Return the (x, y) coordinate for the center point of the cell that contains the specified text.  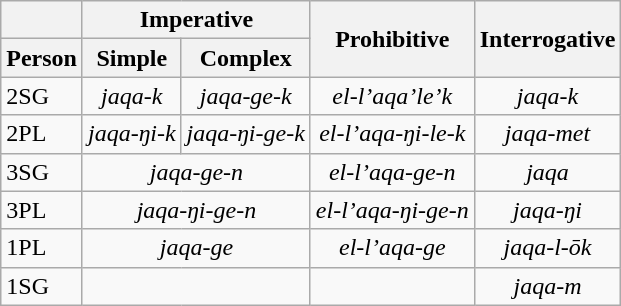
jaqa-ge-n (196, 172)
jaqa-ŋi (548, 210)
Simple (132, 58)
el-l’aqa’le’k (392, 96)
2SG (42, 96)
3SG (42, 172)
jaqa-ge (196, 248)
1PL (42, 248)
jaqa-met (548, 134)
jaqa-ŋi-ge-k (246, 134)
Person (42, 58)
1SG (42, 286)
el-l’aqa-ge-n (392, 172)
el-l’aqa-ŋi-le-k (392, 134)
jaqa-m (548, 286)
Imperative (196, 20)
jaqa-ŋi-ge-n (196, 210)
el-l’aqa-ge (392, 248)
Prohibitive (392, 39)
el-l’aqa-ŋi-ge-n (392, 210)
2PL (42, 134)
Interrogative (548, 39)
jaqa (548, 172)
3PL (42, 210)
Complex (246, 58)
jaqa-ge-k (246, 96)
jaqa-l-ōk (548, 248)
jaqa-ŋi-k (132, 134)
